Determine the [x, y] coordinate at the center of the cell enclosing the given text.  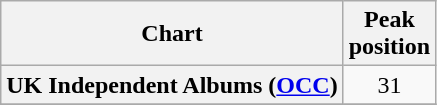
Peakposition [389, 34]
31 [389, 85]
UK Independent Albums (OCC) [172, 85]
Chart [172, 34]
